Identify which cell holds the provided text, then report its [X, Y] central coordinate. 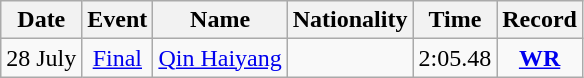
28 July [42, 58]
Time [455, 20]
WR [540, 58]
Final [118, 58]
Name [220, 20]
Nationality [350, 20]
Date [42, 20]
2:05.48 [455, 58]
Qin Haiyang [220, 58]
Record [540, 20]
Event [118, 20]
